Search for the cell housing the specified text and yield its [X, Y] center coordinate. 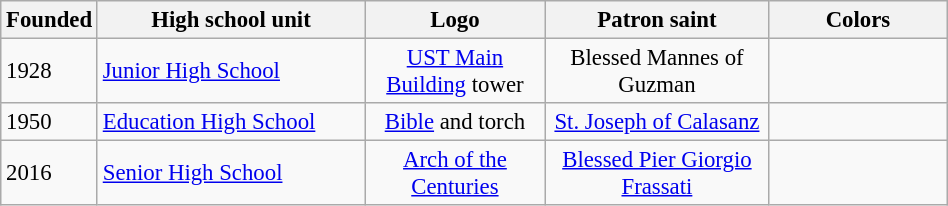
Bible and torch [456, 122]
St. Joseph of Calasanz [656, 122]
Blessed Pier Giorgio Frassati [656, 174]
Colors [858, 20]
UST Main Building tower [456, 72]
Arch of the Centuries [456, 174]
Blessed Mannes of Guzman [656, 72]
Patron saint [656, 20]
Education High School [230, 122]
Logo [456, 20]
1950 [50, 122]
Founded [50, 20]
1928 [50, 72]
Senior High School [230, 174]
High school unit [230, 20]
2016 [50, 174]
Junior High School [230, 72]
